Search for the cell housing the specified text and yield its (x, y) center coordinate. 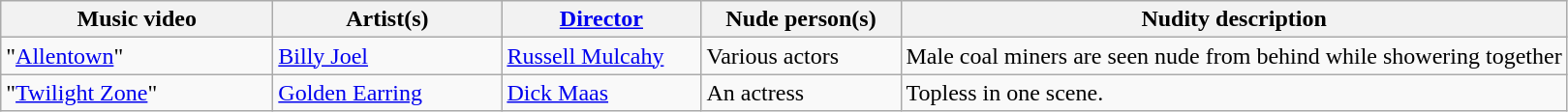
Male coal miners are seen nude from behind while showering together (1234, 56)
"Twilight Zone" (138, 93)
"Allentown" (138, 56)
Music video (138, 19)
Nudity description (1234, 19)
Golden Earring (387, 93)
Billy Joel (387, 56)
Various actors (801, 56)
Dick Maas (601, 93)
Artist(s) (387, 19)
Topless in one scene. (1234, 93)
Director (601, 19)
An actress (801, 93)
Nude person(s) (801, 19)
Russell Mulcahy (601, 56)
